Extract the [x, y] coordinate from the center of the cell holding the provided text.  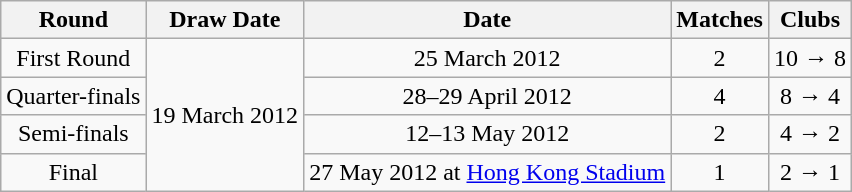
25 March 2012 [488, 58]
Quarter-finals [74, 96]
Draw Date [225, 20]
8 → 4 [810, 96]
10 → 8 [810, 58]
4 [720, 96]
2 → 1 [810, 172]
1 [720, 172]
12–13 May 2012 [488, 134]
Matches [720, 20]
Clubs [810, 20]
28–29 April 2012 [488, 96]
Date [488, 20]
27 May 2012 at Hong Kong Stadium [488, 172]
First Round [74, 58]
19 March 2012 [225, 115]
Final [74, 172]
Round [74, 20]
Semi-finals [74, 134]
4 → 2 [810, 134]
